Identify which cell holds the provided text, then report its [x, y] central coordinate. 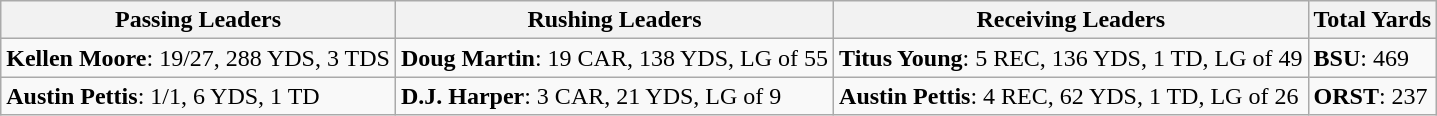
Austin Pettis: 1/1, 6 YDS, 1 TD [198, 96]
Kellen Moore: 19/27, 288 YDS, 3 TDS [198, 58]
D.J. Harper: 3 CAR, 21 YDS, LG of 9 [614, 96]
ORST: 237 [1372, 96]
Receiving Leaders [1071, 20]
Austin Pettis: 4 REC, 62 YDS, 1 TD, LG of 26 [1071, 96]
Titus Young: 5 REC, 136 YDS, 1 TD, LG of 49 [1071, 58]
Doug Martin: 19 CAR, 138 YDS, LG of 55 [614, 58]
BSU: 469 [1372, 58]
Total Yards [1372, 20]
Rushing Leaders [614, 20]
Passing Leaders [198, 20]
